Capture the cell that displays the provided text and extract its (x, y) central coordinate. 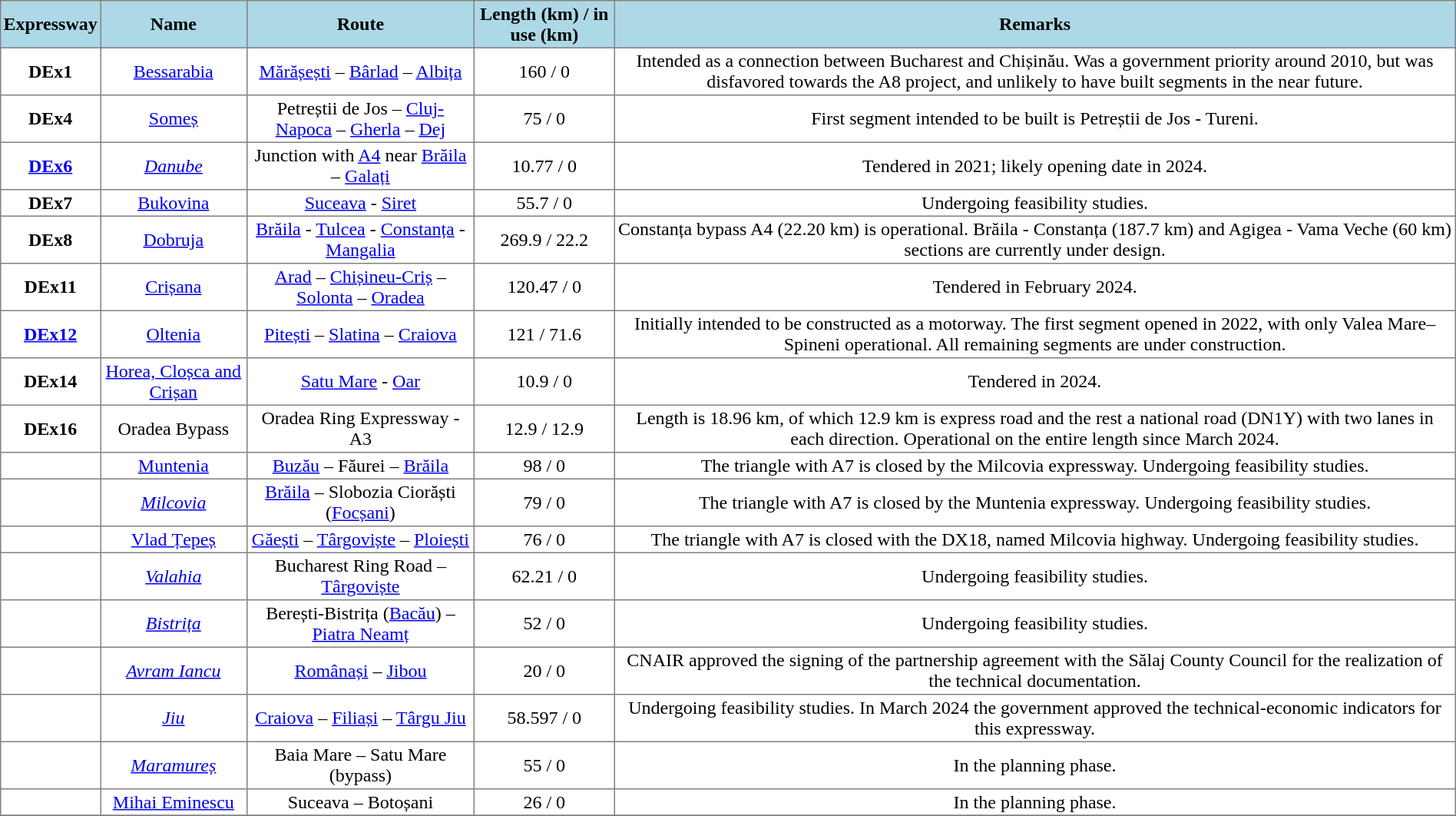
DEx12 (51, 334)
Suceava – Botoșani (361, 802)
Danube (174, 166)
79 / 0 (544, 503)
Suceava - Siret (361, 203)
Petreștii de Jos – Cluj-Napoca – Gherla – Dej (361, 119)
12.9 / 12.9 (544, 429)
Bistrița (174, 624)
Oltenia (174, 334)
DEx16 (51, 429)
Expressway (51, 25)
Undergoing feasibility studies. In March 2024 the government approved the technical-economic indicators for this expressway. (1035, 718)
Găești – Târgoviște – Ploiești (361, 539)
DEx7 (51, 203)
Route (361, 25)
Buzău – Făurei – Brăila (361, 466)
55.7 / 0 (544, 203)
Crișana (174, 287)
Constanța bypass A4 (22.20 km) is operational. Brăila - Constanța (187.7 km) and Agigea - Vama Veche (60 km) sections are currently under design. (1035, 240)
20 / 0 (544, 671)
55 / 0 (544, 765)
160 / 0 (544, 71)
The triangle with A7 is closed by the Milcovia expressway. Undergoing feasibility studies. (1035, 466)
Name (174, 25)
269.9 / 22.2 (544, 240)
DEx1 (51, 71)
DEx6 (51, 166)
Brăila - Tulcea - Constanța - Mangalia (361, 240)
Tendered in 2021; likely opening date in 2024. (1035, 166)
Maramureș (174, 765)
Baia Mare – Satu Mare (bypass) (361, 765)
Junction with A4 near Brăila – Galați (361, 166)
Length (km) / in use (km) (544, 25)
76 / 0 (544, 539)
62.21 / 0 (544, 576)
DEx11 (51, 287)
Bucharest Ring Road – Târgoviște (361, 576)
CNAIR approved the signing of the partnership agreement with the Sălaj County Council for the realization of the technical documentation. (1035, 671)
Remarks (1035, 25)
121 / 71.6 (544, 334)
26 / 0 (544, 802)
Horea, Cloșca and Crișan (174, 382)
Valahia (174, 576)
DEx4 (51, 119)
Bukovina (174, 203)
Muntenia (174, 466)
Bessarabia (174, 71)
Arad – Chișineu-Criș – Solonta – Oradea (361, 287)
75 / 0 (544, 119)
Oradea Bypass (174, 429)
Milcovia (174, 503)
10.77 / 0 (544, 166)
Tendered in 2024. (1035, 382)
Oradea Ring Expressway - A3 (361, 429)
Jiu (174, 718)
52 / 0 (544, 624)
Tendered in February 2024. (1035, 287)
Avram Iancu (174, 671)
Satu Mare - Oar (361, 382)
Brăila – Slobozia Ciorăști (Focșani) (361, 503)
Someș (174, 119)
Dobruja (174, 240)
58.597 / 0 (544, 718)
The triangle with A7 is closed by the Muntenia expressway. Undergoing feasibility studies. (1035, 503)
Berești-Bistrița (Bacău) – Piatra Neamț (361, 624)
Mihai Eminescu (174, 802)
Românași – Jibou (361, 671)
10.9 / 0 (544, 382)
Vlad Țepeș (174, 539)
Mărășești – Bârlad – Albița (361, 71)
120.47 / 0 (544, 287)
First segment intended to be built is Petreștii de Jos - Tureni. (1035, 119)
DEx8 (51, 240)
98 / 0 (544, 466)
Pitești – Slatina – Craiova (361, 334)
DEx14 (51, 382)
Craiova – Filiași – Târgu Jiu (361, 718)
The triangle with A7 is closed with the DX18, named Milcovia highway. Undergoing feasibility studies. (1035, 539)
